Extract the (x, y) coordinate from the center of the cell holding the provided text.  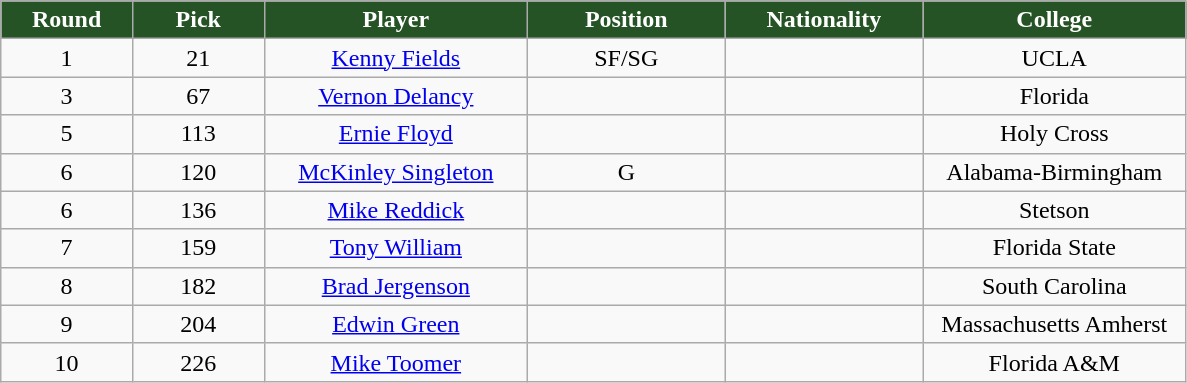
College (1054, 20)
Brad Jergenson (396, 286)
226 (198, 362)
Edwin Green (396, 324)
Florida A&M (1054, 362)
Ernie Floyd (396, 134)
Kenny Fields (396, 58)
Alabama-Birmingham (1054, 172)
Player (396, 20)
South Carolina (1054, 286)
Florida (1054, 96)
Stetson (1054, 210)
3 (67, 96)
159 (198, 248)
Mike Reddick (396, 210)
113 (198, 134)
10 (67, 362)
8 (67, 286)
Position (627, 20)
67 (198, 96)
Tony William (396, 248)
Massachusetts Amherst (1054, 324)
SF/SG (627, 58)
McKinley Singleton (396, 172)
21 (198, 58)
5 (67, 134)
Nationality (824, 20)
204 (198, 324)
Mike Toomer (396, 362)
Holy Cross (1054, 134)
136 (198, 210)
Vernon Delancy (396, 96)
1 (67, 58)
Florida State (1054, 248)
9 (67, 324)
120 (198, 172)
Pick (198, 20)
182 (198, 286)
UCLA (1054, 58)
7 (67, 248)
Round (67, 20)
G (627, 172)
